Capture the cell that displays the provided text and extract its (X, Y) central coordinate. 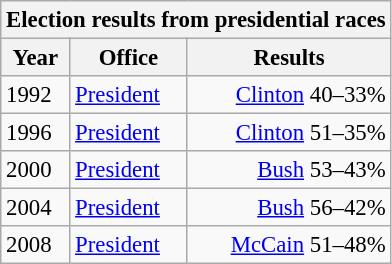
Office (128, 58)
1992 (36, 95)
Bush 53–43% (289, 170)
1996 (36, 133)
Clinton 51–35% (289, 133)
Year (36, 58)
2008 (36, 245)
2004 (36, 208)
Bush 56–42% (289, 208)
Results (289, 58)
Clinton 40–33% (289, 95)
McCain 51–48% (289, 245)
Election results from presidential races (196, 20)
2000 (36, 170)
